Pinpoint the cell where the given text exists, returning its (X, Y) midpoint coordinate. 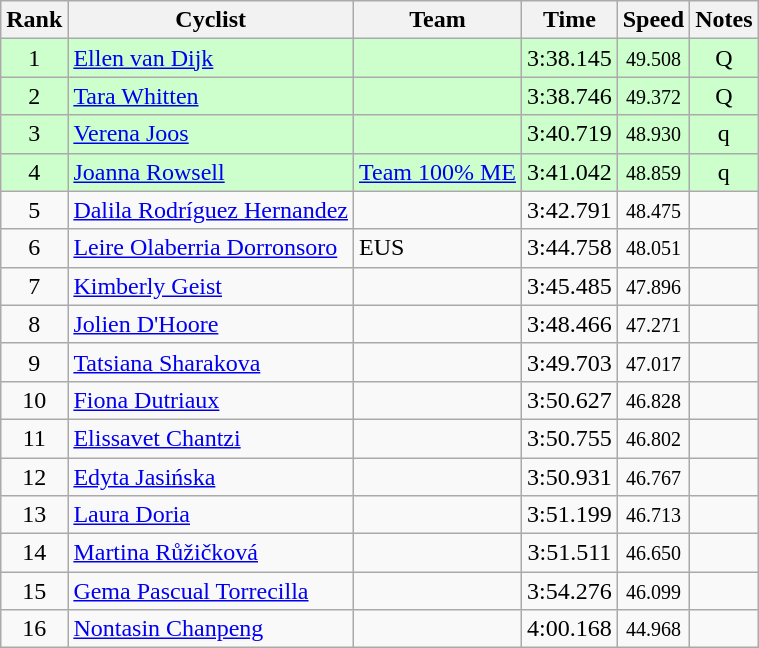
3:50.755 (569, 438)
4:00.168 (569, 629)
46.650 (653, 553)
Gema Pascual Torrecilla (211, 591)
EUS (437, 248)
49.508 (653, 58)
3:42.791 (569, 210)
44.968 (653, 629)
Edyta Jasińska (211, 477)
11 (34, 438)
Dalila Rodríguez Hernandez (211, 210)
Team (437, 20)
46.828 (653, 400)
4 (34, 172)
2 (34, 96)
Laura Doria (211, 515)
46.713 (653, 515)
Verena Joos (211, 134)
Tatsiana Sharakova (211, 362)
47.896 (653, 286)
3 (34, 134)
3:49.703 (569, 362)
7 (34, 286)
Elissavet Chantzi (211, 438)
Nontasin Chanpeng (211, 629)
3:51.199 (569, 515)
46.802 (653, 438)
48.475 (653, 210)
12 (34, 477)
Team 100% ME (437, 172)
Leire Olaberria Dorronsoro (211, 248)
13 (34, 515)
Notes (724, 20)
48.051 (653, 248)
14 (34, 553)
3:51.511 (569, 553)
47.271 (653, 324)
3:44.758 (569, 248)
1 (34, 58)
8 (34, 324)
48.930 (653, 134)
16 (34, 629)
49.372 (653, 96)
Tara Whitten (211, 96)
Martina Růžičková (211, 553)
3:50.931 (569, 477)
15 (34, 591)
3:40.719 (569, 134)
48.859 (653, 172)
3:41.042 (569, 172)
Rank (34, 20)
3:50.627 (569, 400)
5 (34, 210)
46.767 (653, 477)
Cyclist (211, 20)
3:48.466 (569, 324)
Ellen van Dijk (211, 58)
46.099 (653, 591)
9 (34, 362)
3:45.485 (569, 286)
Speed (653, 20)
Kimberly Geist (211, 286)
3:38.746 (569, 96)
Jolien D'Hoore (211, 324)
6 (34, 248)
3:38.145 (569, 58)
10 (34, 400)
47.017 (653, 362)
Fiona Dutriaux (211, 400)
3:54.276 (569, 591)
Joanna Rowsell (211, 172)
Time (569, 20)
